Detect which cell encompasses the target text, then output its (x, y) center coordinate. 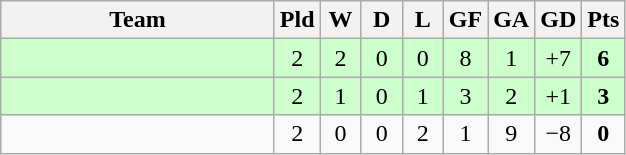
+1 (558, 96)
W (340, 20)
L (422, 20)
Team (138, 20)
GF (465, 20)
D (382, 20)
Pts (604, 20)
9 (512, 134)
Pld (297, 20)
8 (465, 58)
−8 (558, 134)
GD (558, 20)
GA (512, 20)
+7 (558, 58)
6 (604, 58)
